Search for the cell housing the specified text and yield its (X, Y) center coordinate. 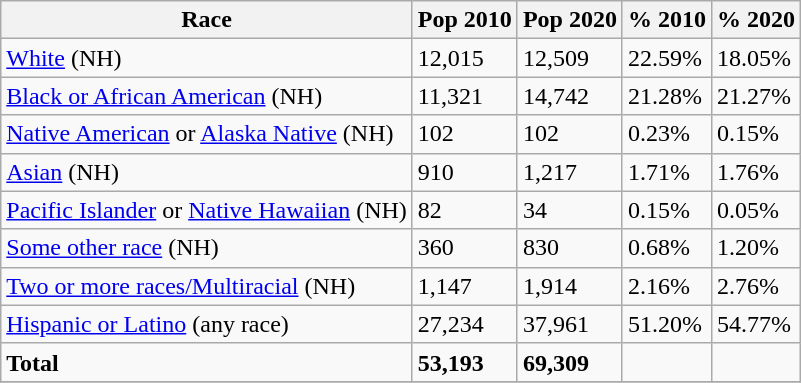
1.20% (756, 248)
Hispanic or Latino (any race) (207, 324)
Two or more races/Multiracial (NH) (207, 286)
14,742 (570, 96)
Some other race (NH) (207, 248)
Black or African American (NH) (207, 96)
Pacific Islander or Native Hawaiian (NH) (207, 210)
360 (464, 248)
11,321 (464, 96)
82 (464, 210)
White (NH) (207, 58)
1,217 (570, 172)
37,961 (570, 324)
27,234 (464, 324)
22.59% (666, 58)
2.76% (756, 286)
% 2020 (756, 20)
1.71% (666, 172)
0.23% (666, 134)
51.20% (666, 324)
53,193 (464, 362)
910 (464, 172)
Total (207, 362)
1,147 (464, 286)
830 (570, 248)
0.68% (666, 248)
54.77% (756, 324)
21.27% (756, 96)
1.76% (756, 172)
Race (207, 20)
Asian (NH) (207, 172)
21.28% (666, 96)
2.16% (666, 286)
34 (570, 210)
12,015 (464, 58)
69,309 (570, 362)
Pop 2020 (570, 20)
12,509 (570, 58)
1,914 (570, 286)
% 2010 (666, 20)
0.05% (756, 210)
Native American or Alaska Native (NH) (207, 134)
18.05% (756, 58)
Pop 2010 (464, 20)
